Pinpoint the cell where the given text exists, returning its (X, Y) midpoint coordinate. 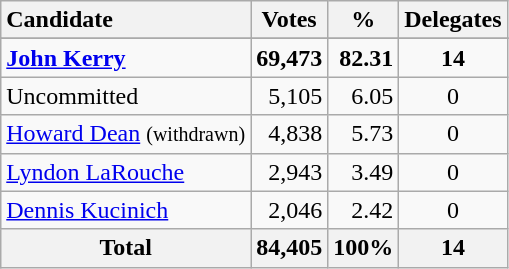
2.42 (364, 210)
Howard Dean (withdrawn) (126, 134)
% (364, 20)
6.05 (364, 96)
82.31 (364, 58)
Candidate (126, 20)
2,943 (290, 172)
Lyndon LaRouche (126, 172)
Votes (290, 20)
100% (364, 248)
5,105 (290, 96)
69,473 (290, 58)
2,046 (290, 210)
Uncommitted (126, 96)
84,405 (290, 248)
4,838 (290, 134)
Delegates (453, 20)
John Kerry (126, 58)
Dennis Kucinich (126, 210)
3.49 (364, 172)
5.73 (364, 134)
Total (126, 248)
